Return the [X, Y] coordinate for the center point of the cell that contains the specified text.  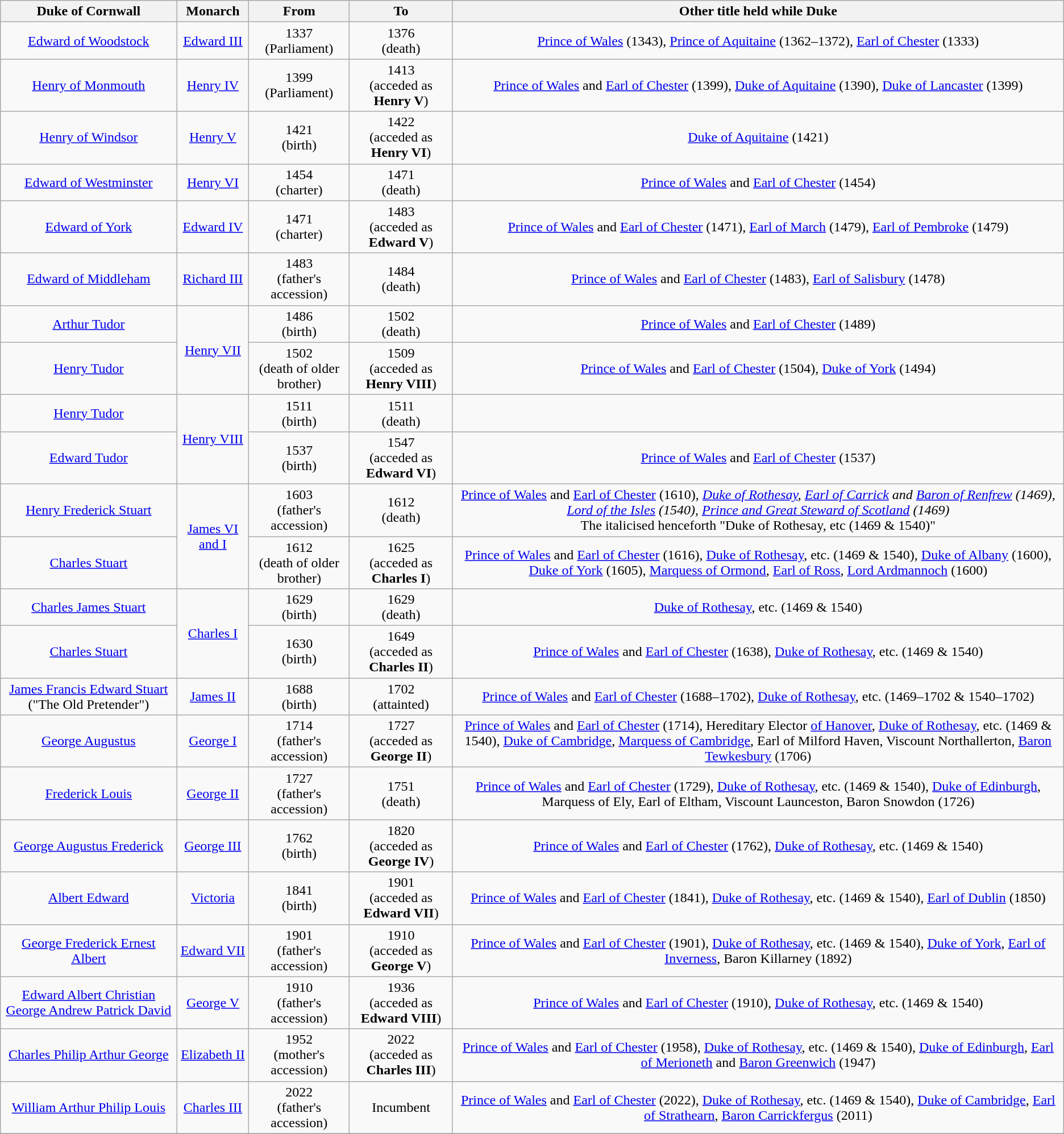
Prince of Wales and Earl of Chester (1638), Duke of Rothesay, etc. (1469 & 1540) [758, 652]
1751(death) [401, 794]
Prince of Wales and Earl of Chester (1958), Duke of Rothesay, etc. (1469 & 1540), Duke of Edinburgh, Earl of Merioneth and Baron Greenwich (1947) [758, 1055]
Monarch [213, 11]
Charles I [213, 633]
Prince of Wales and Earl of Chester (1841), Duke of Rothesay, etc. (1469 & 1540), Earl of Dublin (1850) [758, 898]
1486(birth) [299, 324]
1484(death) [401, 279]
Victoria [213, 898]
Other title held while Duke [758, 11]
1483(father's accession) [299, 279]
Duke of Aquitaine (1421) [758, 138]
1727(father's accession) [299, 794]
1820(acceded as George IV) [401, 846]
1630(birth) [299, 652]
Incumbent [401, 1107]
William Arthur Philip Louis [89, 1107]
1625(acceded as Charles I) [401, 563]
1511(birth) [299, 413]
Edward of York [89, 227]
Edward of Woodstock [89, 41]
1547(acceded as Edward VI) [401, 458]
1413(acceded as Henry V) [401, 85]
Edward Albert Christian George Andrew Patrick David [89, 1003]
Henry VII [213, 350]
George Augustus [89, 741]
Edward III [213, 41]
1901(father's accession) [299, 950]
1337(Parliament) [299, 41]
Charles James Stuart [89, 607]
Richard III [213, 279]
Charles Philip Arthur George [89, 1055]
1841(birth) [299, 898]
1399(Parliament) [299, 85]
Duke of Cornwall [89, 11]
2022(acceded as Charles III) [401, 1055]
Edward IV [213, 227]
1629(birth) [299, 607]
George Augustus Frederick [89, 846]
Henry IV [213, 85]
1952(mother's accession) [299, 1055]
From [299, 11]
1376(death) [401, 41]
1537(birth) [299, 458]
James VI and I [213, 536]
1714(father's accession) [299, 741]
1421(birth) [299, 138]
Charles III [213, 1107]
1688(birth) [299, 697]
Henry VIII [213, 439]
Prince of Wales and Earl of Chester (1910), Duke of Rothesay, etc. (1469 & 1540) [758, 1003]
1910(father's accession) [299, 1003]
Henry VI [213, 182]
Prince of Wales and Earl of Chester (1489) [758, 324]
Edward VII [213, 950]
1649(acceded as Charles II) [401, 652]
1509(acceded as Henry VIII) [401, 368]
Duke of Rothesay, etc. (1469 & 1540) [758, 607]
Prince of Wales and Earl of Chester (1537) [758, 458]
Edward of Middleham [89, 279]
George I [213, 741]
1422(acceded as Henry VI) [401, 138]
1502(death) [401, 324]
1511(death) [401, 413]
Elizabeth II [213, 1055]
1702(attainted) [401, 697]
1629(death) [401, 607]
1762(birth) [299, 846]
Prince of Wales and Earl of Chester (1471), Earl of March (1479), Earl of Pembroke (1479) [758, 227]
Henry of Windsor [89, 138]
James II [213, 697]
James Francis Edward Stuart("The Old Pretender") [89, 697]
Henry V [213, 138]
Prince of Wales (1343), Prince of Aquitaine (1362–1372), Earl of Chester (1333) [758, 41]
Albert Edward [89, 898]
Prince of Wales and Earl of Chester (1399), Duke of Aquitaine (1390), Duke of Lancaster (1399) [758, 85]
Frederick Louis [89, 794]
Prince of Wales and Earl of Chester (1901), Duke of Rothesay, etc. (1469 & 1540), Duke of York, Earl of Inverness, Baron Killarney (1892) [758, 950]
1901(acceded as Edward VII) [401, 898]
1471(death) [401, 182]
1612(death of older brother) [299, 563]
1502(death of older brother) [299, 368]
1612(death) [401, 510]
1483(acceded as Edward V) [401, 227]
George III [213, 846]
George II [213, 794]
Prince of Wales and Earl of Chester (1762), Duke of Rothesay, etc. (1469 & 1540) [758, 846]
2022(father's accession) [299, 1107]
Edward of Westminster [89, 182]
1454(charter) [299, 182]
Prince of Wales and Earl of Chester (1454) [758, 182]
Arthur Tudor [89, 324]
1727(acceded as George II) [401, 741]
Prince of Wales and Earl of Chester (1483), Earl of Salisbury (1478) [758, 279]
1471(charter) [299, 227]
To [401, 11]
1910(acceded as George V) [401, 950]
1936(acceded as Edward VIII) [401, 1003]
Prince of Wales and Earl of Chester (2022), Duke of Rothesay, etc. (1469 & 1540), Duke of Cambridge, Earl of Strathearn, Baron Carrickfergus (2011) [758, 1107]
George V [213, 1003]
Henry Frederick Stuart [89, 510]
Prince of Wales and Earl of Chester (1504), Duke of York (1494) [758, 368]
1603(father's accession) [299, 510]
Prince of Wales and Earl of Chester (1688–1702), Duke of Rothesay, etc. (1469–1702 & 1540–1702) [758, 697]
George Frederick Ernest Albert [89, 950]
Henry of Monmouth [89, 85]
Edward Tudor [89, 458]
